Scan for the cell matching the given text and deliver its [X, Y] coordinate at center. 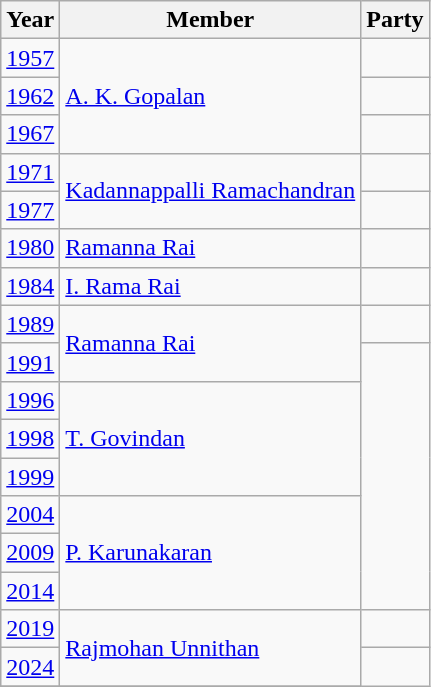
1984 [30, 286]
A. K. Gopalan [210, 96]
T. Govindan [210, 438]
I. Rama Rai [210, 286]
1999 [30, 477]
Member [210, 20]
2014 [30, 591]
Party [395, 20]
1980 [30, 248]
Year [30, 20]
Kadannappalli Ramachandran [210, 191]
1962 [30, 96]
1971 [30, 172]
2019 [30, 629]
1967 [30, 134]
Rajmohan Unnithan [210, 648]
2009 [30, 553]
P. Karunakaran [210, 553]
1998 [30, 438]
2024 [30, 667]
1996 [30, 400]
1989 [30, 324]
1991 [30, 362]
1957 [30, 58]
1977 [30, 210]
2004 [30, 515]
